Locate the cell with the specified text and output its (X, Y) center coordinate. 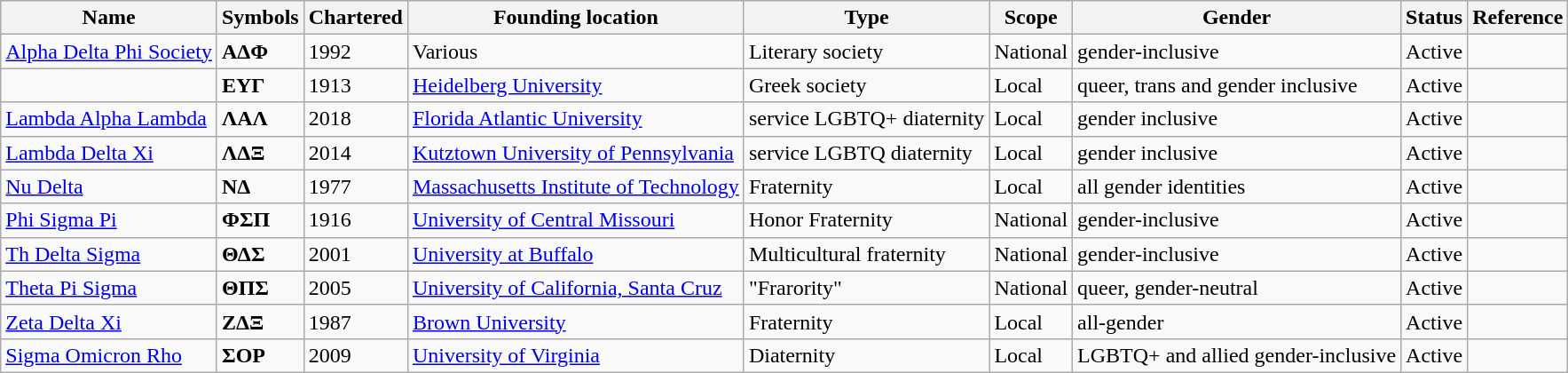
Lambda Alpha Lambda (109, 119)
Various (575, 52)
Theta Pi Sigma (109, 288)
University at Buffalo (575, 254)
Honor Fraternity (866, 220)
Symbols (260, 18)
Alpha Delta Phi Society (109, 52)
Nu Delta (109, 186)
1916 (355, 220)
service LGBTQ+ diaternity (866, 119)
1977 (355, 186)
2001 (355, 254)
ΘΠΣ (260, 288)
Status (1434, 18)
University of Virginia (575, 355)
ΦΣΠ (260, 220)
ΣΟΡ (260, 355)
University of California, Santa Cruz (575, 288)
2014 (355, 153)
1987 (355, 321)
Greek society (866, 85)
Scope (1031, 18)
ΝΔ (260, 186)
all-gender (1237, 321)
Gender (1237, 18)
Zeta Delta Xi (109, 321)
University of Central Missouri (575, 220)
Brown University (575, 321)
Phi Sigma Pi (109, 220)
all gender identities (1237, 186)
"Frarority" (866, 288)
ΛΑΛ (260, 119)
ΕΥΓ (260, 85)
Heidelberg University (575, 85)
Founding location (575, 18)
Florida Atlantic University (575, 119)
ΛΔΞ (260, 153)
Th Delta Sigma (109, 254)
ΖΔΞ (260, 321)
1992 (355, 52)
queer, trans and gender inclusive (1237, 85)
Chartered (355, 18)
2009 (355, 355)
1913 (355, 85)
service LGBTQ diaternity (866, 153)
Reference (1517, 18)
ΘΔΣ (260, 254)
Literary society (866, 52)
2005 (355, 288)
Lambda Delta Xi (109, 153)
2018 (355, 119)
LGBTQ+ and allied gender-inclusive (1237, 355)
Sigma Omicron Rho (109, 355)
ΑΔΦ (260, 52)
queer, gender-neutral (1237, 288)
Name (109, 18)
Type (866, 18)
Diaternity (866, 355)
Massachusetts Institute of Technology (575, 186)
Kutztown University of Pennsylvania (575, 153)
Multicultural fraternity (866, 254)
